Provide the [x, y] coordinate of the cell's center where the given text is located.  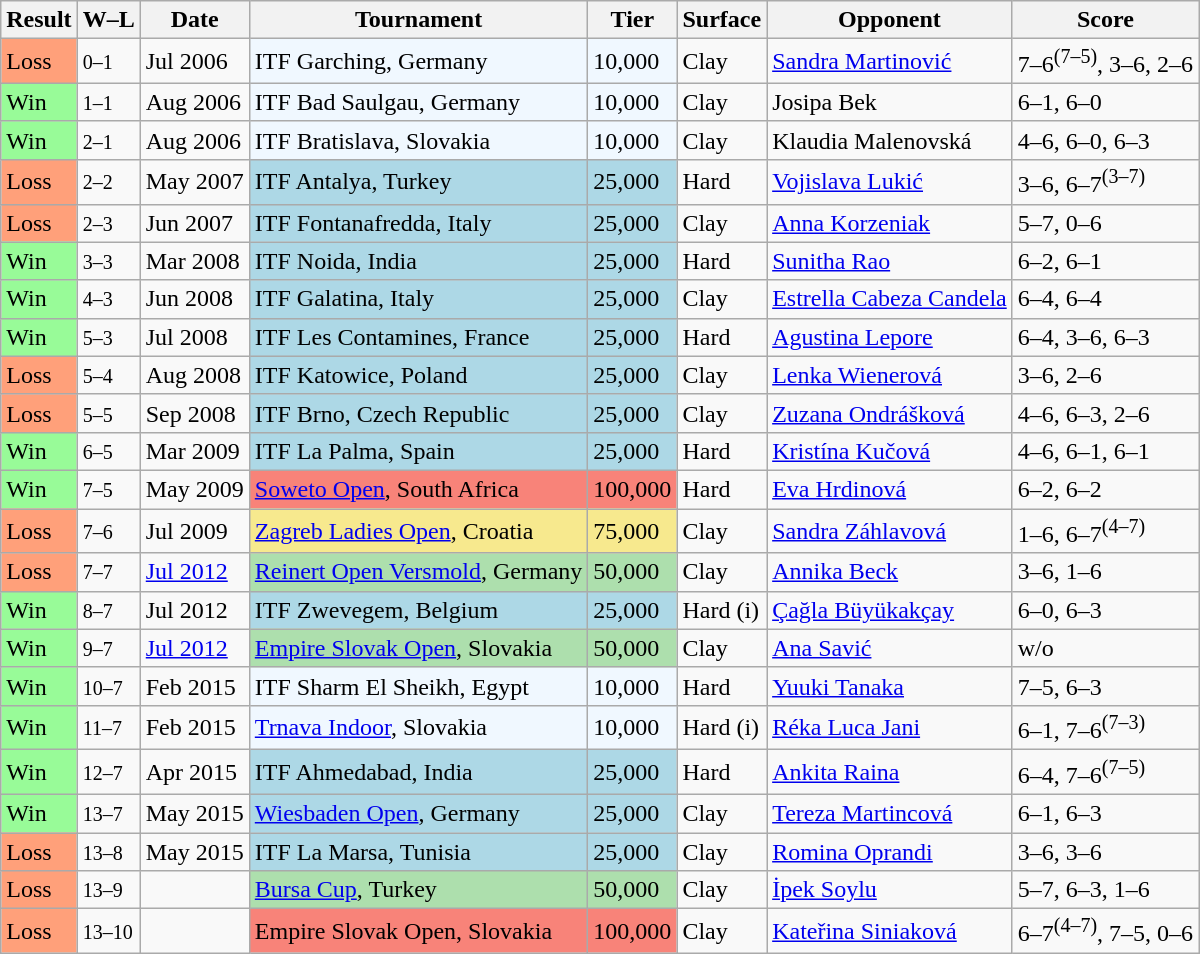
7–7 [108, 572]
7–5 [108, 489]
ITF Zwevegem, Belgium [418, 610]
ITF Sharm El Sheikh, Egypt [418, 686]
6–4, 6–4 [1105, 299]
Score [1105, 20]
Mar 2008 [194, 261]
Annika Beck [890, 572]
5–7, 6–3, 1–6 [1105, 890]
Réka Luca Jani [890, 728]
Tereza Martincová [890, 813]
4–3 [108, 299]
8–7 [108, 610]
Kristína Kučová [890, 451]
13–8 [108, 852]
6–7(4–7), 7–5, 0–6 [1105, 932]
4–6, 6–0, 6–3 [1105, 140]
Soweto Open, South Africa [418, 489]
75,000 [632, 532]
ITF La Palma, Spain [418, 451]
13–7 [108, 813]
3–6, 1–6 [1105, 572]
Jul 2008 [194, 337]
Agustina Lepore [890, 337]
ITF Antalya, Turkey [418, 182]
Date [194, 20]
Romina Oprandi [890, 852]
2–3 [108, 223]
Jun 2008 [194, 299]
ITF Galatina, Italy [418, 299]
7–5, 6–3 [1105, 686]
Yuuki Tanaka [890, 686]
Trnava Indoor, Slovakia [418, 728]
Sunitha Rao [890, 261]
6–4, 3–6, 6–3 [1105, 337]
3–3 [108, 261]
9–7 [108, 648]
Apr 2015 [194, 772]
ITF Ahmedabad, India [418, 772]
İpek Soylu [890, 890]
6–2, 6–1 [1105, 261]
Tournament [418, 20]
ITF Fontanafredda, Italy [418, 223]
W–L [108, 20]
May 2009 [194, 489]
6–5 [108, 451]
w/o [1105, 648]
ITF Garching, Germany [418, 62]
1–6, 6–7(4–7) [1105, 532]
2–1 [108, 140]
Estrella Cabeza Candela [890, 299]
5–3 [108, 337]
13–9 [108, 890]
12–7 [108, 772]
Mar 2009 [194, 451]
ITF La Marsa, Tunisia [418, 852]
Jun 2007 [194, 223]
6–1, 6–0 [1105, 102]
6–1, 6–3 [1105, 813]
Josipa Bek [890, 102]
Çağla Büyükakçay [890, 610]
5–7, 0–6 [1105, 223]
Zuzana Ondrášková [890, 413]
10–7 [108, 686]
Aug 2008 [194, 375]
Reinert Open Versmold, Germany [418, 572]
3–6, 6–7(3–7) [1105, 182]
Jul 2006 [194, 62]
May 2007 [194, 182]
7–6(7–5), 3–6, 2–6 [1105, 62]
ITF Les Contamines, France [418, 337]
Kateřina Siniaková [890, 932]
2–2 [108, 182]
7–6 [108, 532]
Jul 2009 [194, 532]
1–1 [108, 102]
Ana Savić [890, 648]
6–4, 7–6(7–5) [1105, 772]
Ankita Raina [890, 772]
Eva Hrdinová [890, 489]
ITF Katowice, Poland [418, 375]
Vojislava Lukić [890, 182]
3–6, 3–6 [1105, 852]
Sandra Martinović [890, 62]
3–6, 2–6 [1105, 375]
ITF Brno, Czech Republic [418, 413]
Result [39, 20]
11–7 [108, 728]
6–2, 6–2 [1105, 489]
Tier [632, 20]
ITF Bad Saulgau, Germany [418, 102]
Sep 2008 [194, 413]
5–5 [108, 413]
4–6, 6–3, 2–6 [1105, 413]
Sandra Záhlavová [890, 532]
5–4 [108, 375]
ITF Bratislava, Slovakia [418, 140]
Lenka Wienerová [890, 375]
Opponent [890, 20]
6–0, 6–3 [1105, 610]
4–6, 6–1, 6–1 [1105, 451]
Wiesbaden Open, Germany [418, 813]
Surface [722, 20]
ITF Noida, India [418, 261]
Bursa Cup, Turkey [418, 890]
0–1 [108, 62]
Anna Korzeniak [890, 223]
Klaudia Malenovská [890, 140]
6–1, 7–6(7–3) [1105, 728]
Zagreb Ladies Open, Croatia [418, 532]
13–10 [108, 932]
